Find where the given text appears and provide that cell's center as (x, y) coordinate. 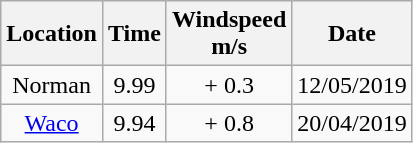
12/05/2019 (352, 85)
Waco (52, 123)
+ 0.3 (228, 85)
Windspeedm/s (228, 34)
Norman (52, 85)
20/04/2019 (352, 123)
9.99 (134, 85)
Date (352, 34)
Location (52, 34)
9.94 (134, 123)
Time (134, 34)
+ 0.8 (228, 123)
